Determine the (x, y) coordinate at the center of the cell enclosing the given text.  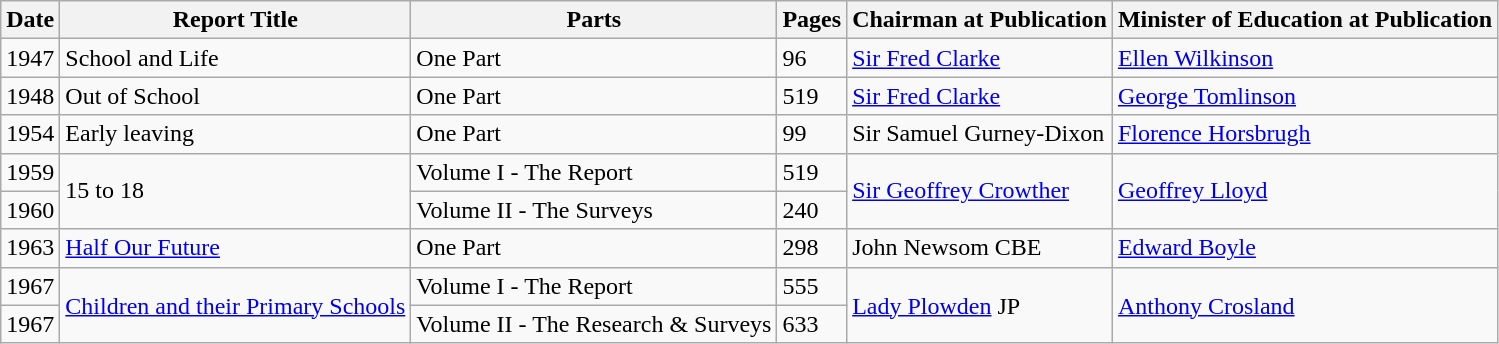
Anthony Crosland (1304, 305)
1960 (30, 210)
1948 (30, 96)
Date (30, 20)
Edward Boyle (1304, 248)
Ellen Wilkinson (1304, 58)
Geoffrey Lloyd (1304, 191)
240 (812, 210)
Report Title (236, 20)
1954 (30, 134)
Sir Geoffrey Crowther (980, 191)
Pages (812, 20)
Half Our Future (236, 248)
1963 (30, 248)
Minister of Education at Publication (1304, 20)
Sir Samuel Gurney-Dixon (980, 134)
John Newsom CBE (980, 248)
School and Life (236, 58)
Early leaving (236, 134)
15 to 18 (236, 191)
Volume II - The Research & Surveys (594, 324)
Parts (594, 20)
555 (812, 286)
96 (812, 58)
633 (812, 324)
George Tomlinson (1304, 96)
Lady Plowden JP (980, 305)
Chairman at Publication (980, 20)
Out of School (236, 96)
1947 (30, 58)
Volume II - The Surveys (594, 210)
99 (812, 134)
Children and their Primary Schools (236, 305)
1959 (30, 172)
298 (812, 248)
Florence Horsbrugh (1304, 134)
